Pinpoint the cell where the given text exists, returning its [X, Y] midpoint coordinate. 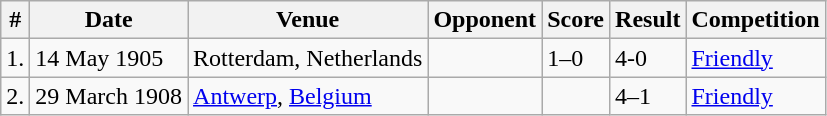
Rotterdam, Netherlands [308, 58]
Opponent [485, 20]
# [16, 20]
2. [16, 96]
29 March 1908 [109, 96]
Result [648, 20]
1–0 [576, 58]
Competition [756, 20]
4–1 [648, 96]
14 May 1905 [109, 58]
Antwerp, Belgium [308, 96]
Score [576, 20]
4-0 [648, 58]
Date [109, 20]
1. [16, 58]
Venue [308, 20]
